Pinpoint the cell where the given text exists, returning its [X, Y] midpoint coordinate. 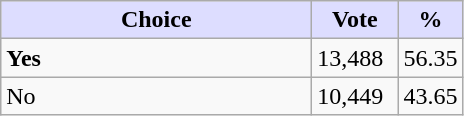
10,449 [355, 96]
56.35 [430, 58]
% [430, 20]
43.65 [430, 96]
Choice [156, 20]
Yes [156, 58]
Vote [355, 20]
13,488 [355, 58]
No [156, 96]
